Determine the (x, y) coordinate at the center of the cell enclosing the given text.  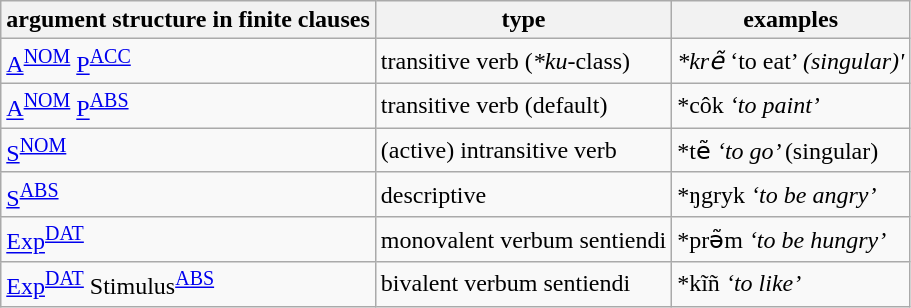
ExpDAT (188, 240)
type (523, 20)
transitive verb (default) (523, 106)
ExpDAT StimulusABS (188, 284)
*kĩñ ‘to like’ (791, 284)
SNOM (188, 150)
*ŋgryk ‘to be angry’ (791, 194)
transitive verb (*ku-class) (523, 62)
SABS (188, 194)
*krẽ ‘to eat’ (singular)' (791, 62)
ANOM PACC (188, 62)
(active) intransitive verb (523, 150)
descriptive (523, 194)
*tẽ ‘to go’ (singular) (791, 150)
examples (791, 20)
*prə̃m ‘to be hungry’ (791, 240)
monovalent verbum sentiendi (523, 240)
ANOM PABS (188, 106)
argument structure in finite clauses (188, 20)
bivalent verbum sentiendi (523, 284)
*côk ‘to paint’ (791, 106)
